Scan for the cell matching the given text and deliver its [x, y] coordinate at center. 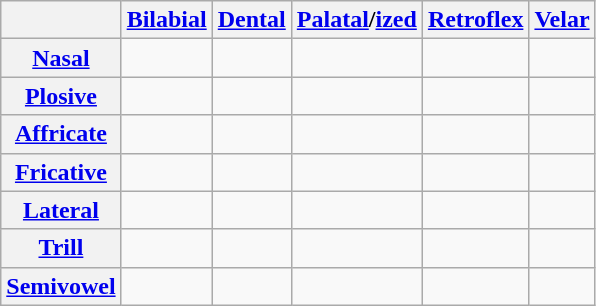
Plosive [61, 96]
Velar [562, 20]
Retroflex [476, 20]
Palatal/ized [356, 20]
Semivowel [61, 286]
Bilabial [166, 20]
Affricate [61, 134]
Nasal [61, 58]
Fricative [61, 172]
Trill [61, 248]
Lateral [61, 210]
Dental [252, 20]
